Scan for the cell matching the given text and deliver its [X, Y] coordinate at center. 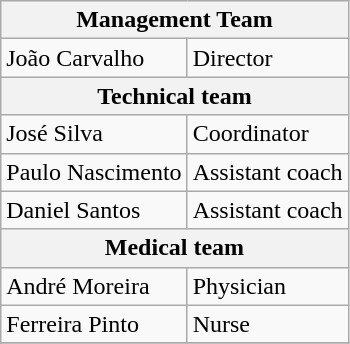
Medical team [174, 248]
Nurse [268, 324]
Technical team [174, 96]
André Moreira [94, 286]
Director [268, 58]
Paulo Nascimento [94, 172]
Ferreira Pinto [94, 324]
João Carvalho [94, 58]
Daniel Santos [94, 210]
José Silva [94, 134]
Physician [268, 286]
Coordinator [268, 134]
Management Team [174, 20]
